Search for the cell housing the specified text and yield its (X, Y) center coordinate. 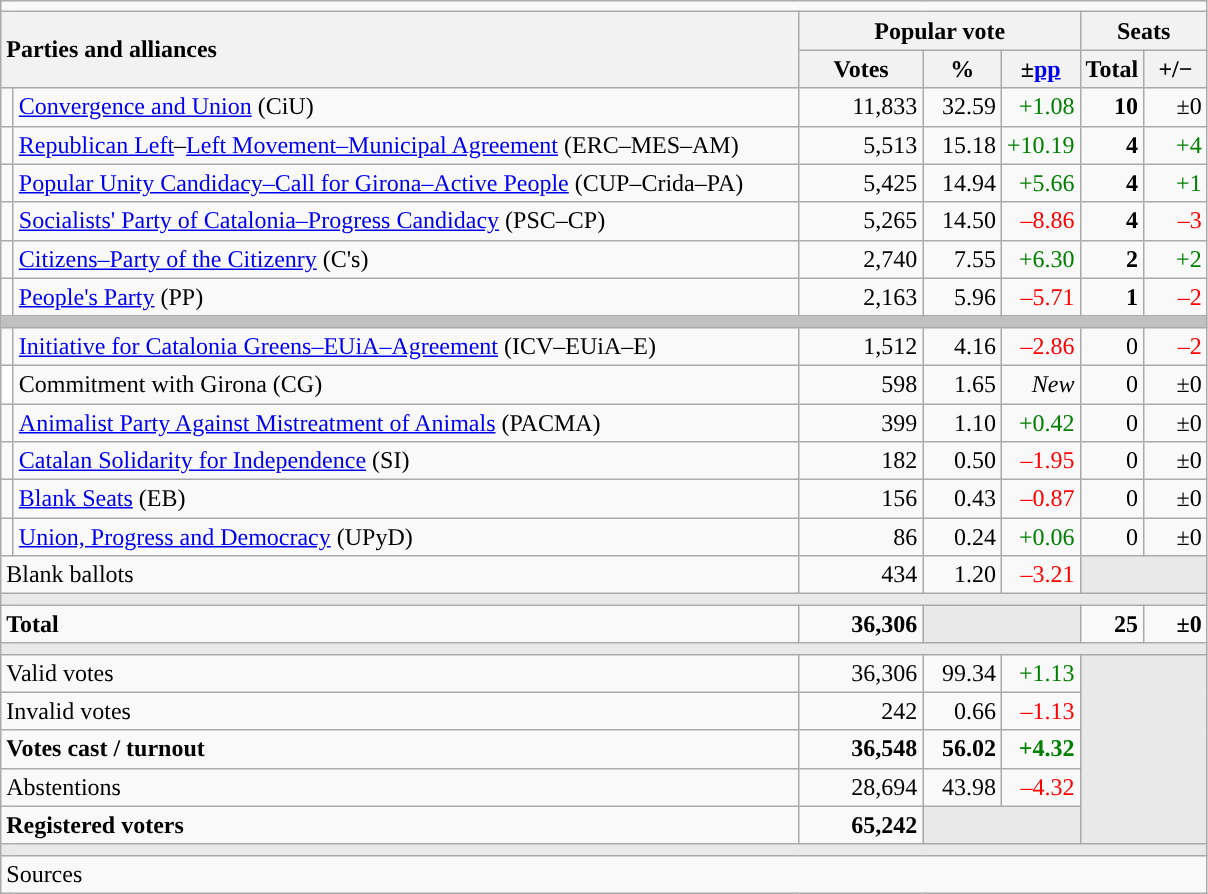
Convergence and Union (CiU) (406, 107)
5.96 (962, 297)
–1.13 (1040, 711)
–3 (1176, 221)
0.66 (962, 711)
+1.08 (1040, 107)
Initiative for Catalonia Greens–EUiA–Agreement (ICV–EUiA–E) (406, 346)
56.02 (962, 749)
Votes cast / turnout (400, 749)
% (962, 69)
86 (861, 537)
Catalan Solidarity for Independence (SI) (406, 461)
Parties and alliances (400, 50)
2 (1112, 259)
People's Party (PP) (406, 297)
156 (861, 499)
2,163 (861, 297)
Animalist Party Against Mistreatment of Animals (PACMA) (406, 423)
1.10 (962, 423)
14.50 (962, 221)
Blank Seats (EB) (406, 499)
–2.86 (1040, 346)
+6.30 (1040, 259)
7.55 (962, 259)
65,242 (861, 825)
Blank ballots (400, 575)
Votes (861, 69)
New (1040, 384)
5,513 (861, 145)
598 (861, 384)
11,833 (861, 107)
±pp (1040, 69)
242 (861, 711)
28,694 (861, 787)
4.16 (962, 346)
Republican Left–Left Movement–Municipal Agreement (ERC–MES–AM) (406, 145)
+0.06 (1040, 537)
43.98 (962, 787)
–4.32 (1040, 787)
10 (1112, 107)
1,512 (861, 346)
+2 (1176, 259)
15.18 (962, 145)
Sources (604, 874)
–0.87 (1040, 499)
Popular vote (940, 31)
1.20 (962, 575)
+0.42 (1040, 423)
–1.95 (1040, 461)
Invalid votes (400, 711)
Popular Unity Candidacy–Call for Girona–Active People (CUP–Crida–PA) (406, 183)
99.34 (962, 673)
5,425 (861, 183)
+/− (1176, 69)
Valid votes (400, 673)
36,548 (861, 749)
Union, Progress and Democracy (UPyD) (406, 537)
0.50 (962, 461)
5,265 (861, 221)
+10.19 (1040, 145)
+1 (1176, 183)
32.59 (962, 107)
–5.71 (1040, 297)
+5.66 (1040, 183)
+1.13 (1040, 673)
434 (861, 575)
1 (1112, 297)
1.65 (962, 384)
182 (861, 461)
Socialists' Party of Catalonia–Progress Candidacy (PSC–CP) (406, 221)
Commitment with Girona (CG) (406, 384)
399 (861, 423)
14.94 (962, 183)
0.24 (962, 537)
0.43 (962, 499)
Citizens–Party of the Citizenry (C's) (406, 259)
Seats (1144, 31)
+4.32 (1040, 749)
Registered voters (400, 825)
Abstentions (400, 787)
25 (1112, 624)
+4 (1176, 145)
2,740 (861, 259)
–3.21 (1040, 575)
–8.86 (1040, 221)
